Find where the given text appears and provide that cell's center as (x, y) coordinate. 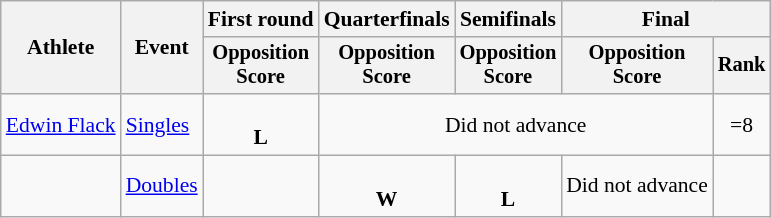
Event (162, 48)
Athlete (61, 48)
First round (261, 19)
Singles (162, 124)
Edwin Flack (61, 124)
Quarterfinals (387, 19)
=8 (742, 124)
Final (666, 19)
Doubles (162, 186)
Semifinals (508, 19)
Rank (742, 66)
W (387, 186)
